Search for the cell housing the specified text and yield its (X, Y) center coordinate. 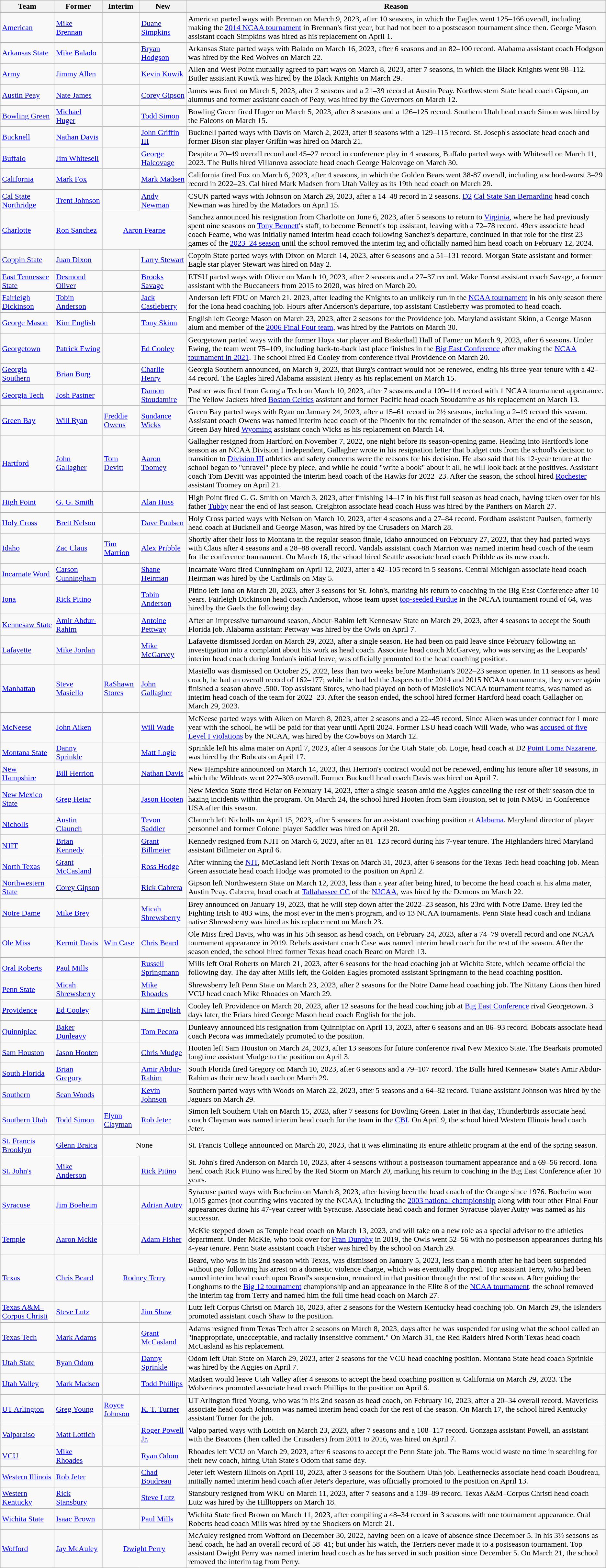
Texas A&M–Corpus Christi (27, 1312)
Kevin Johnson (163, 1095)
Kennesaw State (27, 625)
Incarnate Word (27, 573)
South Florida (27, 1073)
Will Wade (163, 727)
Isaac Brown (78, 1518)
Arkansas State (27, 53)
Dwight Perry (144, 1549)
Jimmy Allen (78, 74)
Brian Gregory (78, 1073)
Brooks Savage (163, 281)
Baker Dunleavy (78, 1031)
Dave Paulsen (163, 523)
Matt Lottich (78, 1434)
Syracuse (27, 1205)
Montana State (27, 753)
Russell Springmann (163, 968)
Mike Jordan (78, 650)
Brian Kennedy (78, 845)
Jim Shaw (163, 1312)
Larry Stewart (163, 260)
Bucknell (27, 137)
Desmond Oliver (78, 281)
Charlotte (27, 230)
Trent Johnson (78, 200)
Mike Brey (78, 913)
Manhattan (27, 688)
High Point (27, 502)
NJIT (27, 845)
Buffalo (27, 158)
Royce Johnson (121, 1409)
Valparaiso (27, 1434)
Utah Valley (27, 1384)
Mike McGarvey (163, 650)
Team (27, 6)
Rick Cabrera (163, 887)
St. Francis College announced on March 20, 2023, that it was eliminating its entire athletic program at the end of the spring season. (396, 1146)
Adam Fisher (163, 1239)
Carson Cunningham (78, 573)
Mark Fox (78, 179)
Tom Pecora (163, 1031)
Chad Boudreau (163, 1476)
George Mason (27, 323)
Ole Miss (27, 943)
Alex Pribble (163, 548)
St. Francis Brooklyn (27, 1146)
Aaron Toomey (163, 463)
Ron Sanchez (78, 230)
Army (27, 74)
Georgia Southern (27, 374)
Mike Balado (78, 53)
Chris Mudge (163, 1052)
Oral Roberts (27, 968)
Josh Pastner (78, 395)
Southern parted ways with Woods on March 22, 2023, after 5 seasons and a 64–82 record. Tulane assistant Johnson was hired by the Jaguars on March 29. (396, 1095)
Idaho (27, 548)
New (163, 6)
RaShawn Stores (121, 688)
Tom Devitt (121, 463)
Holy Cross (27, 523)
Aaron Fearne (144, 230)
Providence (27, 1010)
Cal State Northridge (27, 200)
Lafayette (27, 650)
Bowling Green (27, 116)
Nicholls (27, 825)
Duane Simpkins (163, 28)
Steve Masiello (78, 688)
None (144, 1146)
Georgetown (27, 349)
Sam Houston (27, 1052)
Wofford (27, 1549)
Brett Nelson (78, 523)
Greg Heiar (78, 799)
McNeese (27, 727)
Mike Brennan (78, 28)
Alan Huss (163, 502)
Hartford (27, 463)
Jack Castleberry (163, 302)
Antoine Pettway (163, 625)
California (27, 179)
Interim (121, 6)
Freddie Owens (121, 420)
Texas (27, 1278)
Glenn Braica (78, 1146)
Zac Claus (78, 548)
Western Kentucky (27, 1498)
Patrick Ewing (78, 349)
Flynn Clayman (121, 1120)
New Hampshire (27, 773)
Austin Peay (27, 95)
Jim Whitesell (78, 158)
John Aiken (78, 727)
Coppin State (27, 260)
Matt Logie (163, 753)
Wichita State (27, 1518)
Roger Powell Jr. (163, 1434)
Jim Boeheim (78, 1205)
John Griffin III (163, 137)
G. G. Smith (78, 502)
Ross Hodge (163, 867)
Greg Young (78, 1409)
St. John's (27, 1171)
Grant Billmeier (163, 845)
Shane Heirman (163, 573)
Kevin Kuwik (163, 74)
Tim Marrion (121, 548)
UT Arlington (27, 1409)
Sean Woods (78, 1095)
East Tennessee State (27, 281)
Fairleigh Dickinson (27, 302)
Tony Skinn (163, 323)
Mike Anderson (78, 1171)
Jay McAuley (78, 1549)
Brian Burg (78, 374)
Tevon Saddler (163, 825)
Iona (27, 599)
Mark Adams (78, 1337)
Northwestern State (27, 887)
Will Ryan (78, 420)
K. T. Turner (163, 1409)
Nate James (78, 95)
Temple (27, 1239)
Juan Dixon (78, 260)
Georgia Tech (27, 395)
VCU (27, 1456)
Southern Utah (27, 1120)
Western Illinois (27, 1476)
Win Case (121, 943)
Bryan Hodgson (163, 53)
Southern (27, 1095)
North Texas (27, 867)
Andy Newman (163, 200)
Reason (396, 6)
Kermit Davis (78, 943)
Notre Dame (27, 913)
Former (78, 6)
Texas Tech (27, 1337)
Penn State (27, 989)
Utah State (27, 1362)
Michael Huger (78, 116)
Bill Herrion (78, 773)
Rick Stansbury (78, 1498)
New Mexico State (27, 799)
Green Bay (27, 420)
Austin Claunch (78, 825)
Todd Phillips (163, 1384)
Rodney Terry (144, 1278)
Charlie Henry (163, 374)
Adrian Autry (163, 1205)
Quinnipiac (27, 1031)
American (27, 28)
Sundance Wicks (163, 420)
Aaron Mckie (78, 1239)
Damon Stoudamire (163, 395)
George Halcovage (163, 158)
